Determine the (X, Y) coordinate at the center of the cell enclosing the given text.  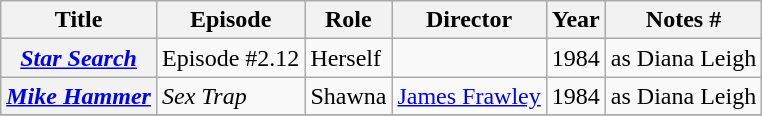
Role (348, 20)
Director (469, 20)
Sex Trap (230, 96)
Episode (230, 20)
Notes # (683, 20)
Title (79, 20)
Episode #2.12 (230, 58)
Star Search (79, 58)
Mike Hammer (79, 96)
Year (576, 20)
Herself (348, 58)
James Frawley (469, 96)
Shawna (348, 96)
